Identify which cell holds the provided text, then report its (X, Y) central coordinate. 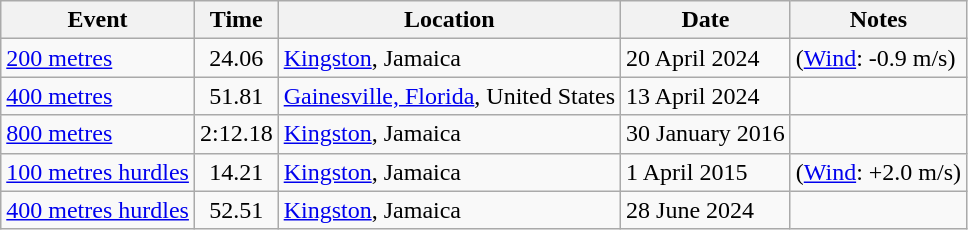
Location (449, 20)
400 metres hurdles (98, 210)
200 metres (98, 58)
Date (706, 20)
28 June 2024 (706, 210)
20 April 2024 (706, 58)
Notes (878, 20)
14.21 (236, 172)
13 April 2024 (706, 96)
400 metres (98, 96)
Time (236, 20)
800 metres (98, 134)
24.06 (236, 58)
52.51 (236, 210)
2:12.18 (236, 134)
(Wind: -0.9 m/s) (878, 58)
Gainesville, Florida, United States (449, 96)
Event (98, 20)
100 metres hurdles (98, 172)
30 January 2016 (706, 134)
(Wind: +2.0 m/s) (878, 172)
51.81 (236, 96)
1 April 2015 (706, 172)
